From the cell containing the given text, extract its center point as (X, Y) coordinate. 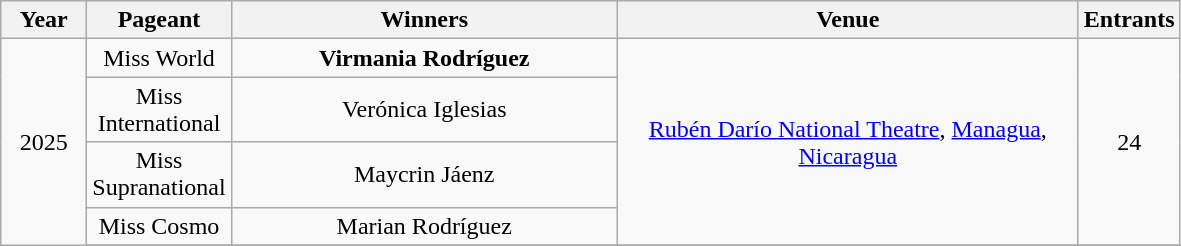
Year (44, 20)
Pageant (159, 20)
Miss World (159, 58)
24 (1129, 142)
Marian Rodríguez (424, 226)
Miss Cosmo (159, 226)
Maycrin Jáenz (424, 174)
Miss Supranational (159, 174)
Virmania Rodríguez (424, 58)
Entrants (1129, 20)
2025 (44, 142)
Winners (424, 20)
Miss International (159, 110)
Verónica Iglesias (424, 110)
Rubén Darío National Theatre, Managua, Nicaragua (848, 142)
Venue (848, 20)
